Return (X, Y) of the center of cell containing provided text 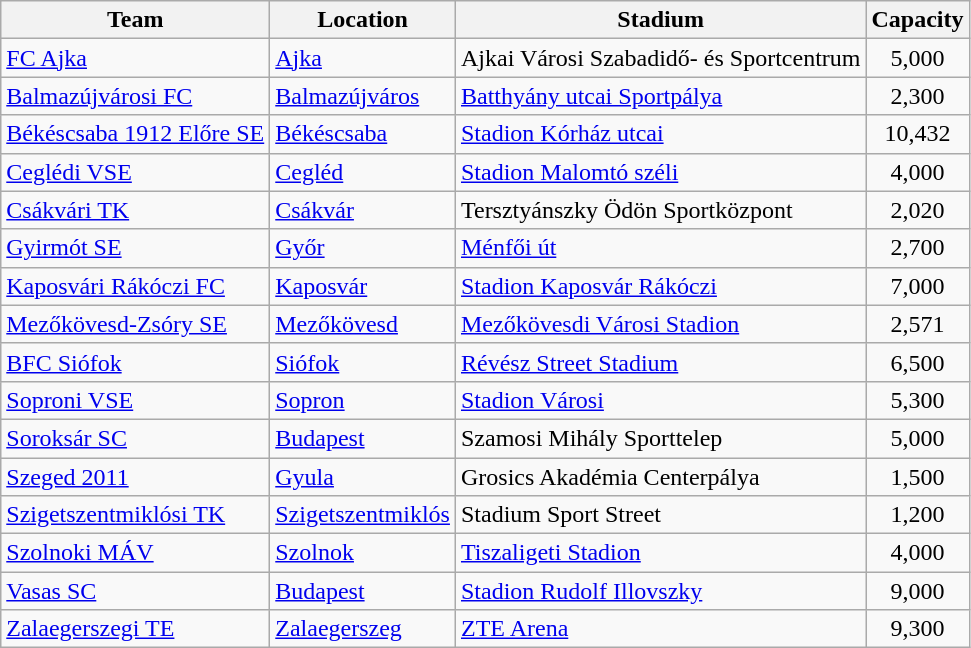
Győr (363, 248)
2,020 (918, 210)
Cegléd (363, 172)
Békéscsaba (363, 134)
Mezőkövesd (363, 324)
Ajkai Városi Szabadidő- és Sportcentrum (660, 58)
Révész Street Stadium (660, 362)
Szolnoki MÁV (136, 553)
Békéscsaba 1912 Előre SE (136, 134)
Szamosi Mihály Sporttelep (660, 438)
Stadium Sport Street (660, 515)
Csákvári TK (136, 210)
Soroksár SC (136, 438)
Team (136, 20)
Tersztyánszky Ödön Sportközpont (660, 210)
Gyula (363, 477)
Balmazújvárosi FC (136, 96)
7,000 (918, 286)
Mezőkövesdi Városi Stadion (660, 324)
Mezőkövesd-Zsóry SE (136, 324)
2,571 (918, 324)
Szolnok (363, 553)
Siófok (363, 362)
10,432 (918, 134)
Csákvár (363, 210)
Zalaegerszegi TE (136, 629)
Vasas SC (136, 591)
1,200 (918, 515)
Stadion Rudolf Illovszky (660, 591)
Sopron (363, 400)
Ceglédi VSE (136, 172)
6,500 (918, 362)
Ménfői út (660, 248)
2,700 (918, 248)
Grosics Akadémia Centerpálya (660, 477)
5,300 (918, 400)
Stadion Kaposvár Rákóczi (660, 286)
Stadion Malomtó széli (660, 172)
Soproni VSE (136, 400)
Stadium (660, 20)
Szigetszentmiklós (363, 515)
Zalaegerszeg (363, 629)
Kaposvári Rákóczi FC (136, 286)
1,500 (918, 477)
Balmazújváros (363, 96)
2,300 (918, 96)
Kaposvár (363, 286)
Ajka (363, 58)
FC Ajka (136, 58)
Capacity (918, 20)
Szeged 2011 (136, 477)
Gyirmót SE (136, 248)
Batthyány utcai Sportpálya (660, 96)
BFC Siófok (136, 362)
ZTE Arena (660, 629)
Stadion Kórház utcai (660, 134)
Tiszaligeti Stadion (660, 553)
9,300 (918, 629)
Stadion Városi (660, 400)
9,000 (918, 591)
Szigetszentmiklósi TK (136, 515)
Location (363, 20)
